Return (X, Y) of the center of cell containing provided text 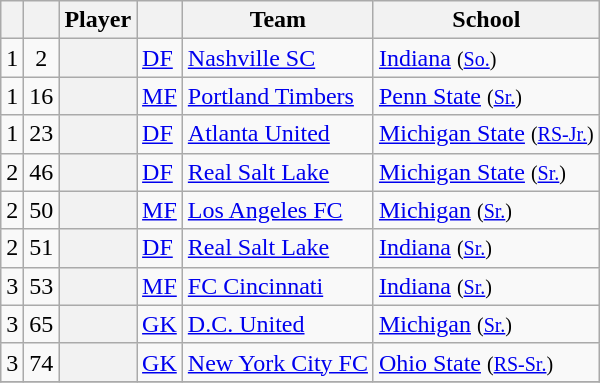
51 (42, 248)
74 (42, 362)
Nashville SC (278, 58)
Indiana (So.) (486, 58)
D.C. United (278, 324)
Michigan State (RS-Jr.) (486, 134)
46 (42, 172)
New York City FC (278, 362)
Portland Timbers (278, 96)
16 (42, 96)
Team (278, 20)
Player (98, 20)
53 (42, 286)
FC Cincinnati (278, 286)
Ohio State (RS-Sr.) (486, 362)
Michigan State (Sr.) (486, 172)
65 (42, 324)
Atlanta United (278, 134)
23 (42, 134)
School (486, 20)
50 (42, 210)
Penn State (Sr.) (486, 96)
Los Angeles FC (278, 210)
